Extract the [X, Y] coordinate from the center of the cell holding the provided text.  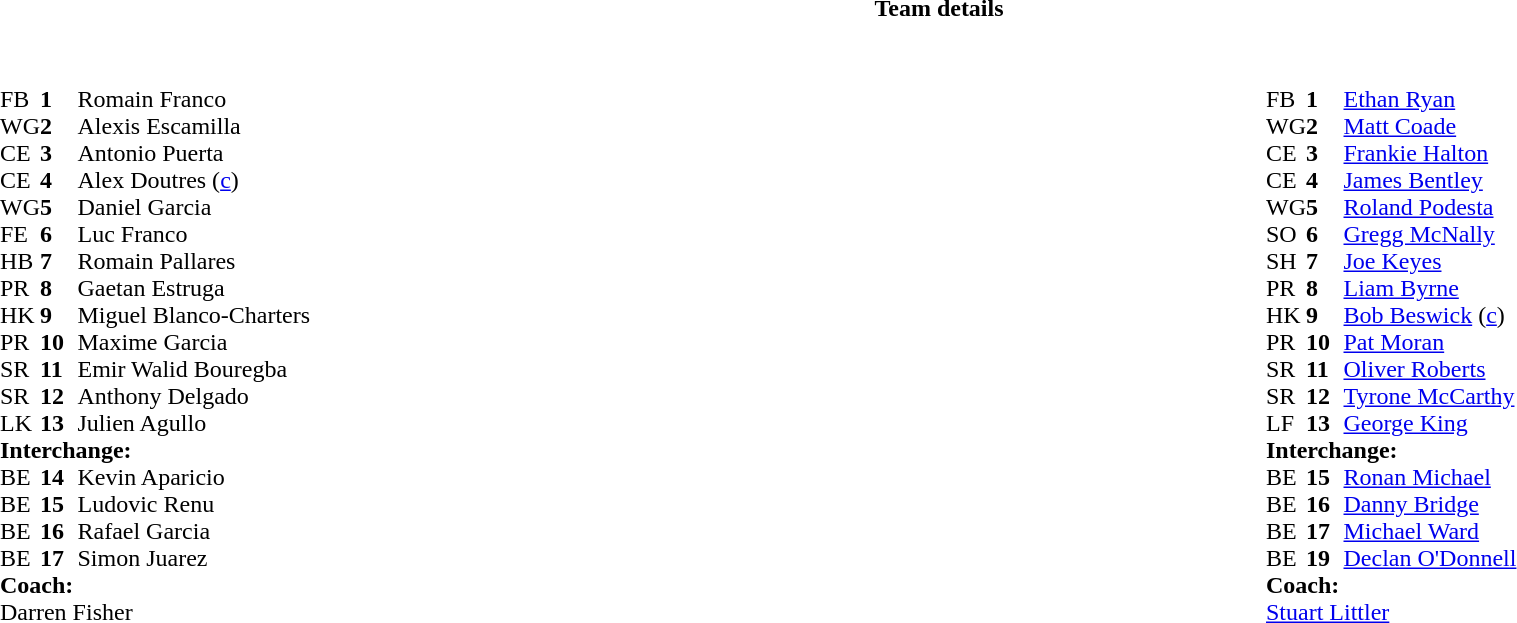
Alexis Escamilla [194, 126]
Liam Byrne [1430, 288]
Rafael Garcia [194, 532]
Matt Coade [1430, 126]
Julien Agullo [194, 424]
Alex Doutres (c) [194, 180]
Frankie Halton [1430, 154]
19 [1325, 558]
SO [1286, 234]
LK [20, 424]
Romain Franco [194, 100]
Pat Moran [1430, 342]
Roland Podesta [1430, 208]
Daniel Garcia [194, 208]
Emir Walid Bouregba [194, 370]
Tyrone McCarthy [1430, 396]
Kevin Aparicio [194, 478]
Ethan Ryan [1430, 100]
Maxime Garcia [194, 342]
Gaetan Estruga [194, 288]
LF [1286, 424]
Danny Bridge [1430, 504]
FE [20, 234]
Ludovic Renu [194, 504]
SH [1286, 262]
Simon Juarez [194, 558]
Oliver Roberts [1430, 370]
Anthony Delgado [194, 396]
George King [1430, 424]
HB [20, 262]
Romain Pallares [194, 262]
Miguel Blanco-Charters [194, 316]
James Bentley [1430, 180]
Joe Keyes [1430, 262]
Luc Franco [194, 234]
Bob Beswick (c) [1430, 316]
Gregg McNally [1430, 234]
Michael Ward [1430, 532]
14 [59, 478]
Declan O'Donnell [1430, 558]
Ronan Michael [1430, 478]
Antonio Puerta [194, 154]
